Return (X, Y) of the center of cell containing provided text 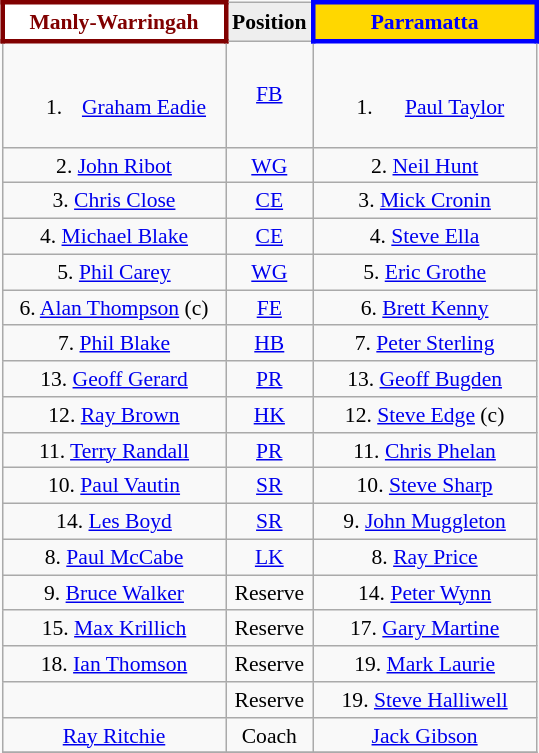
12. Ray Brown (114, 415)
7. Peter Sterling (424, 343)
15. Max Krillich (114, 628)
13. Geoff Bugden (424, 379)
5. Eric Grothe (424, 272)
HK (270, 415)
Paul Taylor (424, 94)
3. Mick Cronin (424, 201)
19. Mark Laurie (424, 664)
Graham Eadie (114, 94)
LK (270, 557)
2. John Ribot (114, 165)
HB (270, 343)
11. Terry Randall (114, 450)
13. Geoff Gerard (114, 379)
FE (270, 308)
Parramatta (424, 22)
12. Steve Edge (c) (424, 415)
18. Ian Thomson (114, 664)
17. Gary Martine (424, 628)
Coach (270, 735)
Manly-Warringah (114, 22)
6. Brett Kenny (424, 308)
5. Phil Carey (114, 272)
Jack Gibson (424, 735)
FB (270, 94)
19. Steve Halliwell (424, 700)
11. Chris Phelan (424, 450)
14. Les Boyd (114, 522)
4. Steve Ella (424, 237)
4. Michael Blake (114, 237)
10. Steve Sharp (424, 486)
8. Paul McCabe (114, 557)
6. Alan Thompson (c) (114, 308)
3. Chris Close (114, 201)
2. Neil Hunt (424, 165)
14. Peter Wynn (424, 593)
9. John Muggleton (424, 522)
Position (270, 22)
8. Ray Price (424, 557)
9. Bruce Walker (114, 593)
Ray Ritchie (114, 735)
10. Paul Vautin (114, 486)
7. Phil Blake (114, 343)
